Return (x, y) of the center of cell containing provided text 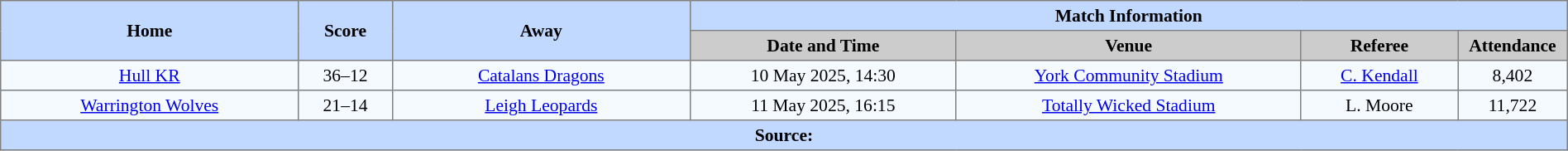
Home (150, 31)
8,402 (1513, 75)
C. Kendall (1379, 75)
Date and Time (823, 46)
Venue (1128, 46)
Away (541, 31)
11 May 2025, 16:15 (823, 105)
Referee (1379, 46)
L. Moore (1379, 105)
Leigh Leopards (541, 105)
York Community Stadium (1128, 75)
Attendance (1513, 46)
36–12 (346, 75)
21–14 (346, 105)
Catalans Dragons (541, 75)
Match Information (1128, 16)
Totally Wicked Stadium (1128, 105)
11,722 (1513, 105)
Source: (784, 135)
Hull KR (150, 75)
Score (346, 31)
10 May 2025, 14:30 (823, 75)
Warrington Wolves (150, 105)
